Extract the [X, Y] coordinate from the center of the cell holding the provided text.  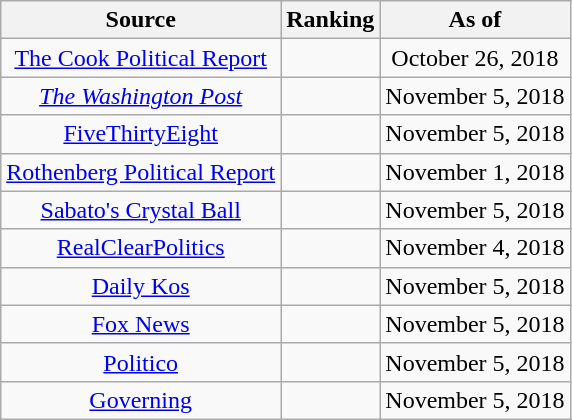
RealClearPolitics [141, 248]
Sabato's Crystal Ball [141, 210]
Source [141, 20]
Politico [141, 362]
The Washington Post [141, 96]
Governing [141, 400]
Rothenberg Political Report [141, 172]
FiveThirtyEight [141, 134]
November 1, 2018 [475, 172]
November 4, 2018 [475, 248]
Ranking [330, 20]
As of [475, 20]
The Cook Political Report [141, 58]
Fox News [141, 324]
Daily Kos [141, 286]
October 26, 2018 [475, 58]
